Pinpoint the cell where the given text exists, returning its (X, Y) midpoint coordinate. 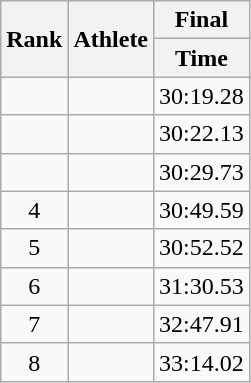
Time (202, 58)
30:52.52 (202, 248)
30:29.73 (202, 172)
6 (34, 286)
30:22.13 (202, 134)
Rank (34, 39)
5 (34, 248)
8 (34, 362)
Athlete (111, 39)
33:14.02 (202, 362)
30:19.28 (202, 96)
Final (202, 20)
31:30.53 (202, 286)
7 (34, 324)
4 (34, 210)
30:49.59 (202, 210)
32:47.91 (202, 324)
